Pinpoint the cell where the given text exists, returning its (X, Y) midpoint coordinate. 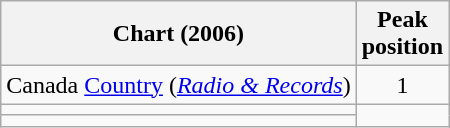
Canada Country (Radio & Records) (178, 85)
Chart (2006) (178, 34)
Peakposition (402, 34)
1 (402, 85)
